Search for the cell housing the specified text and yield its [x, y] center coordinate. 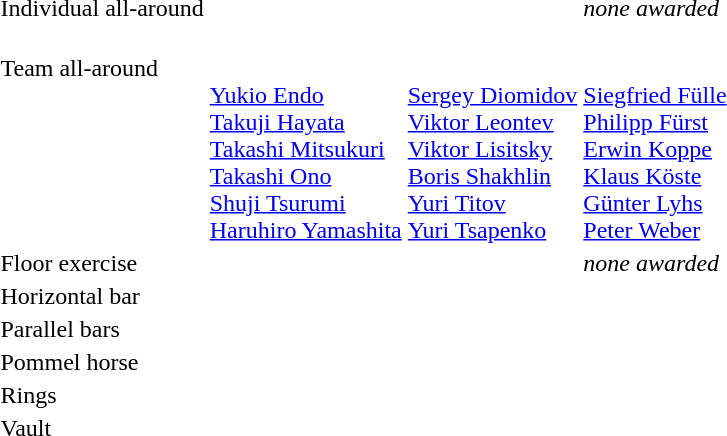
Sergey DiomidovViktor LeontevViktor LisitskyBoris ShakhlinYuri TitovYuri Tsapenko [492, 149]
Yukio EndoTakuji HayataTakashi MitsukuriTakashi OnoShuji TsurumiHaruhiro Yamashita [306, 149]
